Locate the cell with the specified text and output its [x, y] center coordinate. 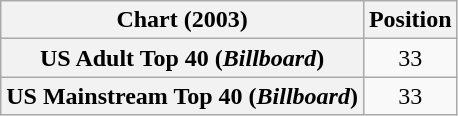
US Adult Top 40 (Billboard) [182, 58]
Chart (2003) [182, 20]
Position [410, 20]
US Mainstream Top 40 (Billboard) [182, 96]
